Return the [x, y] coordinate for the center point of the cell that contains the specified text.  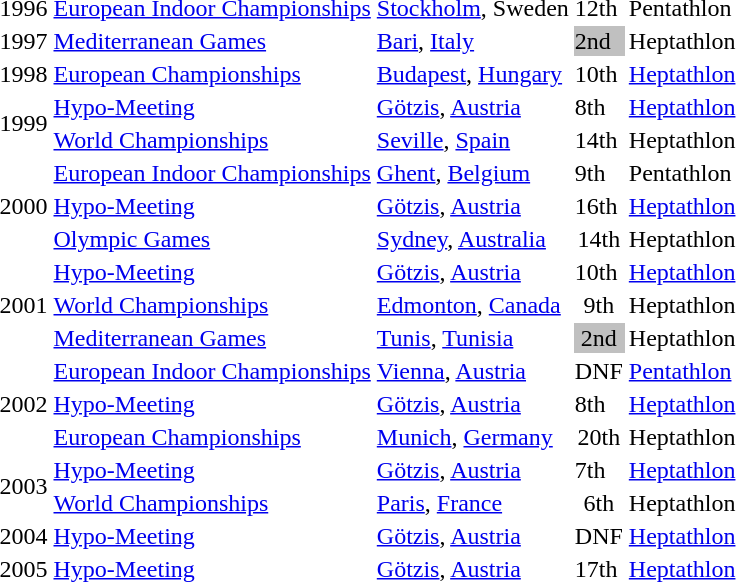
20th [598, 437]
Ghent, Belgium [472, 173]
Munich, Germany [472, 437]
Vienna, Austria [472, 371]
6th [598, 503]
Paris, France [472, 503]
Olympic Games [212, 239]
Sydney, Australia [472, 239]
Bari, Italy [472, 41]
7th [598, 470]
Seville, Spain [472, 140]
Edmonton, Canada [472, 305]
16th [598, 206]
Budapest, Hungary [472, 74]
Tunis, Tunisia [472, 338]
